Locate the cell with the specified text and output its (x, y) center coordinate. 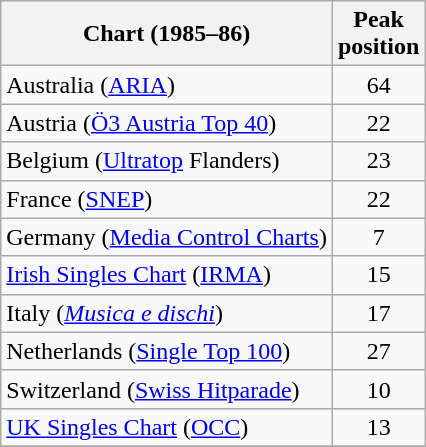
France (SNEP) (167, 199)
Peakposition (378, 34)
23 (378, 161)
17 (378, 313)
7 (378, 237)
Irish Singles Chart (IRMA) (167, 275)
15 (378, 275)
27 (378, 351)
Netherlands (Single Top 100) (167, 351)
Belgium (Ultratop Flanders) (167, 161)
Austria (Ö3 Austria Top 40) (167, 123)
Germany (Media Control Charts) (167, 237)
13 (378, 427)
64 (378, 85)
Italy (Musica e dischi) (167, 313)
Australia (ARIA) (167, 85)
Switzerland (Swiss Hitparade) (167, 389)
UK Singles Chart (OCC) (167, 427)
10 (378, 389)
Chart (1985–86) (167, 34)
